Capture the cell that displays the provided text and extract its (x, y) central coordinate. 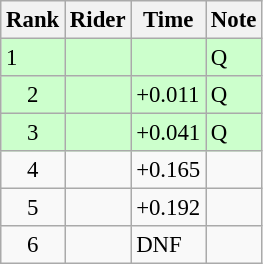
Note (234, 20)
+0.011 (168, 95)
+0.041 (168, 133)
2 (33, 95)
4 (33, 170)
3 (33, 133)
6 (33, 245)
Rider (98, 20)
+0.192 (168, 208)
Time (168, 20)
Rank (33, 20)
5 (33, 208)
+0.165 (168, 170)
1 (33, 58)
DNF (168, 245)
